Locate the cell with the specified text and output its [X, Y] center coordinate. 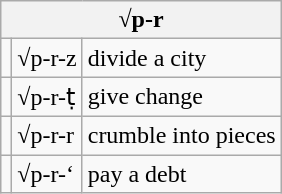
√p-r-‘ [47, 173]
pay a debt [182, 173]
√p-r-ṭ [47, 97]
crumble into pieces [182, 135]
give change [182, 97]
√p-r-r [47, 135]
√p-r [141, 20]
√p-r-z [47, 58]
divide a city [182, 58]
